Extract the [x, y] coordinate from the center of the cell holding the provided text.  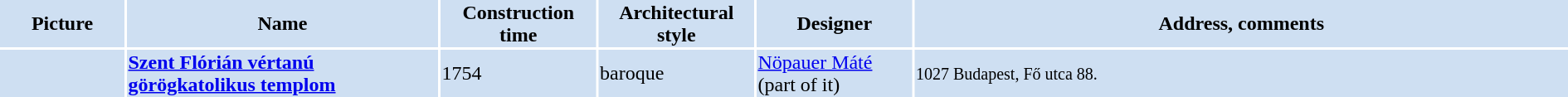
baroque [677, 73]
Architectural style [677, 23]
1027 Budapest, Fő utca 88. [1241, 73]
Address, comments [1241, 23]
Construction time [519, 23]
1754 [519, 73]
Name [282, 23]
Picture [62, 23]
Nöpauer Máté (part of it) [835, 73]
Designer [835, 23]
Szent Flórián vértanú görögkatolikus templom [282, 73]
